Provide the [X, Y] coordinate of the cell's center where the given text is located.  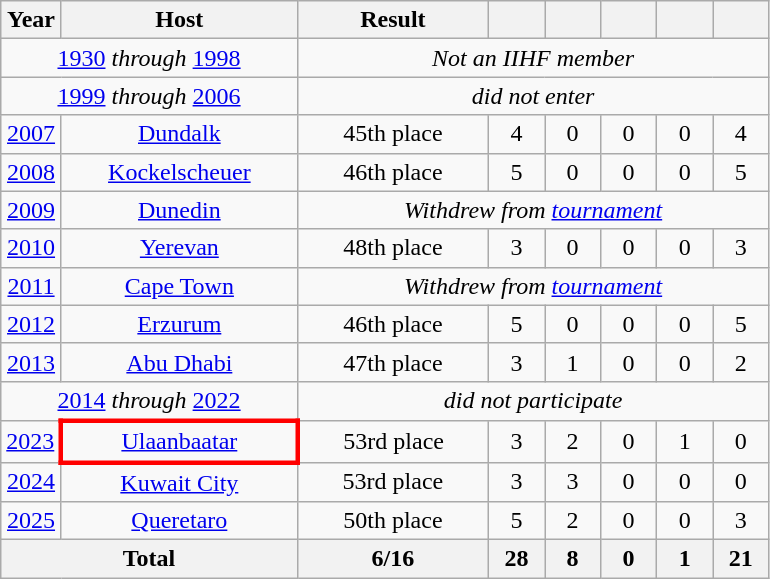
50th place [392, 521]
Dundalk [179, 134]
2010 [32, 248]
45th place [392, 134]
1999 through 2006 [150, 96]
48th place [392, 248]
Abu Dhabi [179, 362]
2012 [32, 324]
1930 through 1998 [150, 58]
2011 [32, 286]
Host [179, 20]
2014 through 2022 [150, 401]
Kuwait City [179, 482]
28 [516, 559]
Not an IIHF member [532, 58]
Erzurum [179, 324]
did not participate [532, 401]
Result [392, 20]
8 [572, 559]
6/16 [392, 559]
2013 [32, 362]
Dunedin [179, 210]
2024 [32, 482]
2023 [32, 442]
Total [150, 559]
21 [741, 559]
Cape Town [179, 286]
Queretaro [179, 521]
Yerevan [179, 248]
2025 [32, 521]
2009 [32, 210]
Kockelscheuer [179, 172]
2008 [32, 172]
Ulaanbaatar [179, 442]
Year [32, 20]
47th place [392, 362]
2007 [32, 134]
did not enter [532, 96]
